Pinpoint the cell where the given text exists, returning its [X, Y] midpoint coordinate. 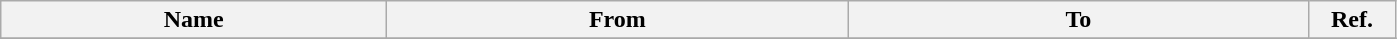
Ref. [1352, 20]
To [1078, 20]
From [618, 20]
Name [194, 20]
